Return the (x, y) coordinate for the center point of the cell that contains the specified text.  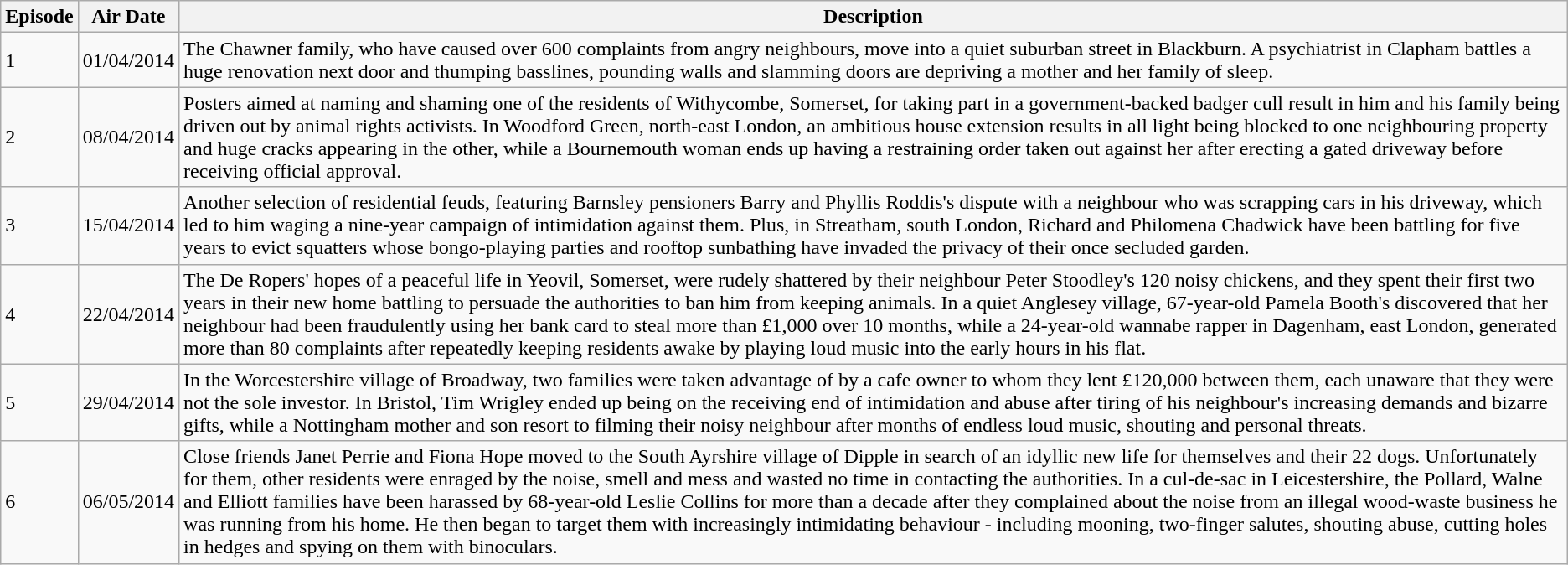
Description (874, 17)
4 (39, 314)
Episode (39, 17)
22/04/2014 (128, 314)
3 (39, 225)
6 (39, 502)
01/04/2014 (128, 60)
15/04/2014 (128, 225)
1 (39, 60)
Air Date (128, 17)
5 (39, 402)
08/04/2014 (128, 137)
2 (39, 137)
29/04/2014 (128, 402)
06/05/2014 (128, 502)
